From the cell containing the given text, extract its center point as [x, y] coordinate. 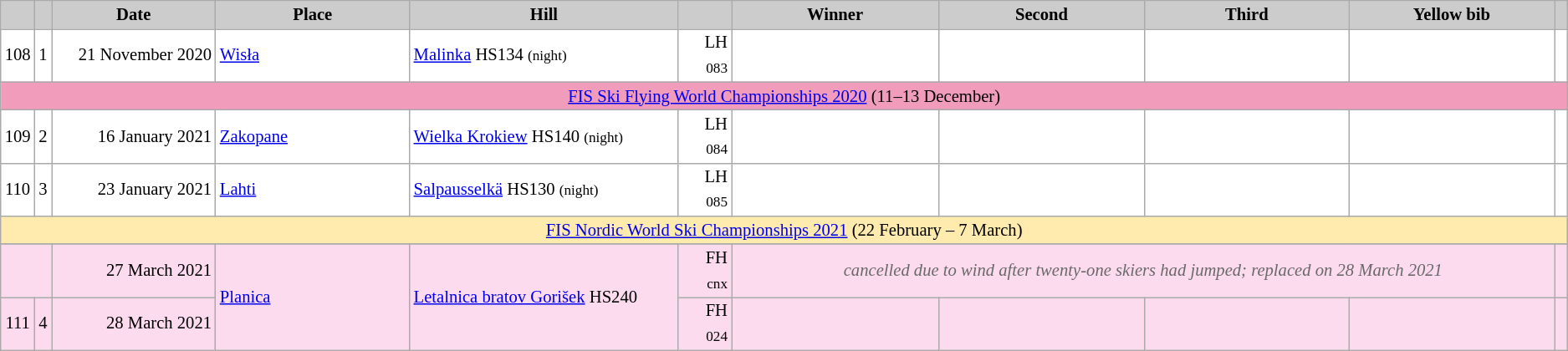
LH 085 [705, 189]
Planica [313, 298]
Second [1042, 14]
Malinka HS134 (night) [544, 55]
2 [43, 135]
111 [18, 323]
16 January 2021 [134, 135]
109 [18, 135]
LH 083 [705, 55]
Yellow bib [1452, 14]
Lahti [313, 189]
108 [18, 55]
21 November 2020 [134, 55]
FH cnx [705, 271]
Winner [835, 14]
28 March 2021 [134, 323]
Date [134, 14]
3 [43, 189]
Letalnica bratov Gorišek HS240 [544, 298]
1 [43, 55]
23 January 2021 [134, 189]
4 [43, 323]
Wielka Krokiew HS140 (night) [544, 135]
27 March 2021 [134, 271]
FIS Nordic World Ski Championships 2021 (22 February – 7 March) [784, 230]
110 [18, 189]
Third [1247, 14]
Zakopane [313, 135]
Place [313, 14]
FH 024 [705, 323]
Wisła [313, 55]
LH 084 [705, 135]
cancelled due to wind after twenty-one skiers had jumped; replaced on 28 March 2021 [1143, 271]
Salpausselkä HS130 (night) [544, 189]
Hill [544, 14]
FIS Ski Flying World Championships 2020 (11–13 December) [784, 96]
